From the cell containing the given text, extract its center point as (x, y) coordinate. 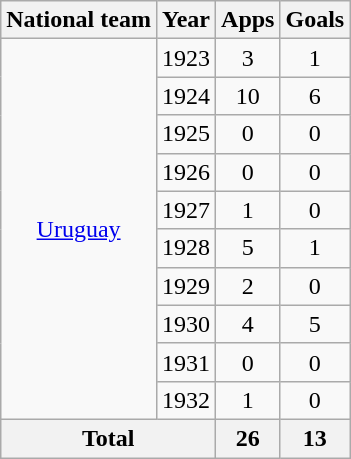
Goals (315, 20)
1930 (186, 324)
Apps (248, 20)
6 (315, 96)
10 (248, 96)
Uruguay (79, 230)
13 (315, 438)
1931 (186, 362)
3 (248, 58)
1924 (186, 96)
1932 (186, 400)
1926 (186, 172)
1929 (186, 286)
26 (248, 438)
National team (79, 20)
1927 (186, 210)
1923 (186, 58)
4 (248, 324)
Total (108, 438)
2 (248, 286)
1925 (186, 134)
Year (186, 20)
1928 (186, 248)
